For the text-containing cell, return its midpoint in [x, y] coordinate format. 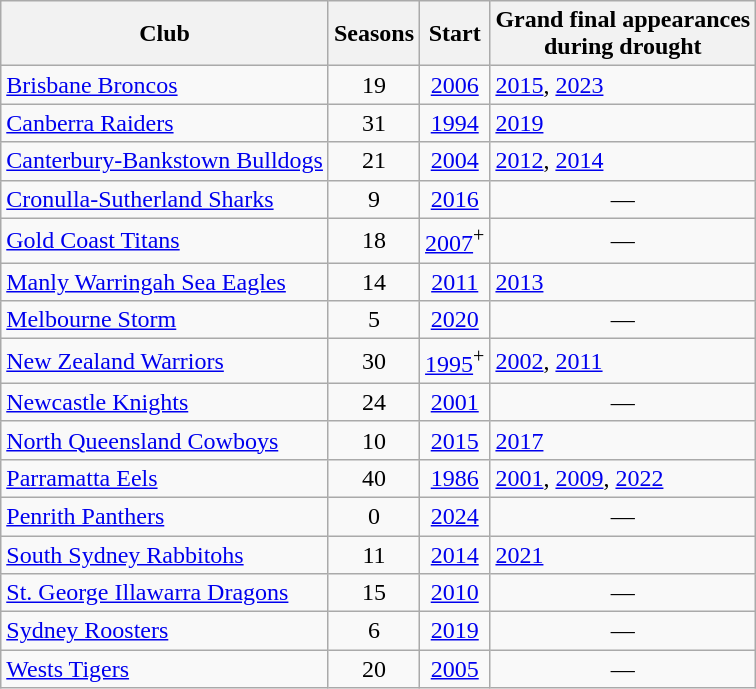
Sydney Roosters [165, 631]
18 [374, 240]
2016 [455, 199]
14 [374, 282]
2015, 2023 [623, 85]
2020 [455, 320]
15 [374, 593]
2024 [455, 516]
40 [374, 478]
Grand final appearancesduring drought [623, 34]
Cronulla-Sutherland Sharks [165, 199]
Start [455, 34]
St. George Illawarra Dragons [165, 593]
2015 [455, 440]
Manly Warringah Sea Eagles [165, 282]
Parramatta Eels [165, 478]
0 [374, 516]
2014 [455, 555]
20 [374, 669]
2013 [623, 282]
30 [374, 362]
2004 [455, 161]
2010 [455, 593]
Penrith Panthers [165, 516]
11 [374, 555]
1986 [455, 478]
Canterbury-Bankstown Bulldogs [165, 161]
Newcastle Knights [165, 402]
Seasons [374, 34]
10 [374, 440]
6 [374, 631]
New Zealand Warriors [165, 362]
2001, 2009, 2022 [623, 478]
2011 [455, 282]
South Sydney Rabbitohs [165, 555]
2002, 2011 [623, 362]
1994 [455, 123]
21 [374, 161]
Canberra Raiders [165, 123]
9 [374, 199]
2006 [455, 85]
1995+ [455, 362]
5 [374, 320]
2021 [623, 555]
Brisbane Broncos [165, 85]
Melbourne Storm [165, 320]
2001 [455, 402]
19 [374, 85]
2017 [623, 440]
North Queensland Cowboys [165, 440]
Gold Coast Titans [165, 240]
24 [374, 402]
Club [165, 34]
2005 [455, 669]
2012, 2014 [623, 161]
Wests Tigers [165, 669]
31 [374, 123]
2007+ [455, 240]
